Identify which cell holds the provided text, then report its [x, y] central coordinate. 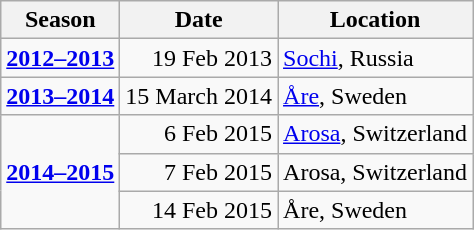
2012–2013 [60, 58]
2013–2014 [60, 96]
Sochi, Russia [376, 58]
14 Feb 2015 [199, 210]
15 March 2014 [199, 96]
Season [60, 20]
Location [376, 20]
7 Feb 2015 [199, 172]
19 Feb 2013 [199, 58]
2014–2015 [60, 172]
6 Feb 2015 [199, 134]
Date [199, 20]
